Provide the (X, Y) coordinate of the cell's center where the given text is located.  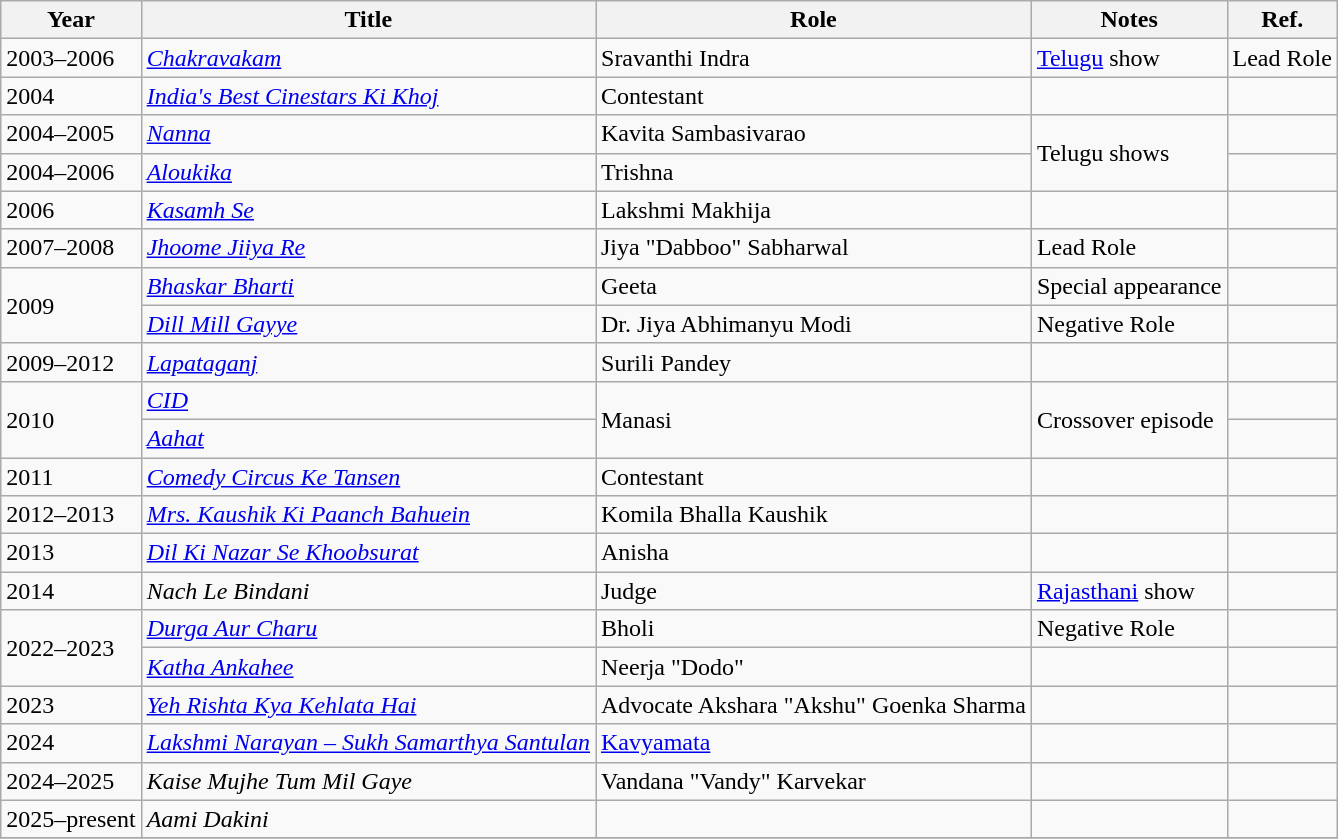
Aahat (368, 438)
Telugu show (1129, 58)
Aami Dakini (368, 819)
Chakravakam (368, 58)
2025–present (71, 819)
2023 (71, 705)
Ref. (1282, 20)
Dil Ki Nazar Se Khoobsurat (368, 553)
Comedy Circus Ke Tansen (368, 477)
2024 (71, 743)
2003–2006 (71, 58)
2009–2012 (71, 362)
Dr. Jiya Abhimanyu Modi (814, 324)
Jiya "Dabboo" Sabharwal (814, 248)
Yeh Rishta Kya Kehlata Hai (368, 705)
Bhaskar Bharti (368, 286)
Jhoome Jiiya Re (368, 248)
Aloukika (368, 172)
Geeta (814, 286)
2007–2008 (71, 248)
Dill Mill Gayye (368, 324)
2006 (71, 210)
2024–2025 (71, 781)
Lakshmi Narayan – Sukh Samarthya Santulan (368, 743)
2004–2005 (71, 134)
Lapataganj (368, 362)
2013 (71, 553)
Surili Pandey (814, 362)
2004 (71, 96)
Kavyamata (814, 743)
Title (368, 20)
2009 (71, 305)
Bholi (814, 629)
Anisha (814, 553)
Role (814, 20)
Crossover episode (1129, 419)
2010 (71, 419)
Katha Ankahee (368, 667)
Sravanthi Indra (814, 58)
2014 (71, 591)
Telugu shows (1129, 153)
Notes (1129, 20)
Kavita Sambasivarao (814, 134)
CID (368, 400)
India's Best Cinestars Ki Khoj (368, 96)
2004–2006 (71, 172)
Vandana "Vandy" Karvekar (814, 781)
Kasamh Se (368, 210)
Kaise Mujhe Tum Mil Gaye (368, 781)
2011 (71, 477)
2022–2023 (71, 648)
Durga Aur Charu (368, 629)
Special appearance (1129, 286)
Advocate Akshara "Akshu" Goenka Sharma (814, 705)
Year (71, 20)
Neerja "Dodo" (814, 667)
2012–2013 (71, 515)
Mrs. Kaushik Ki Paanch Bahuein (368, 515)
Trishna (814, 172)
Nach Le Bindani (368, 591)
Manasi (814, 419)
Nanna (368, 134)
Lakshmi Makhija (814, 210)
Judge (814, 591)
Komila Bhalla Kaushik (814, 515)
Rajasthani show (1129, 591)
